Find where the given text appears and provide that cell's center as [X, Y] coordinate. 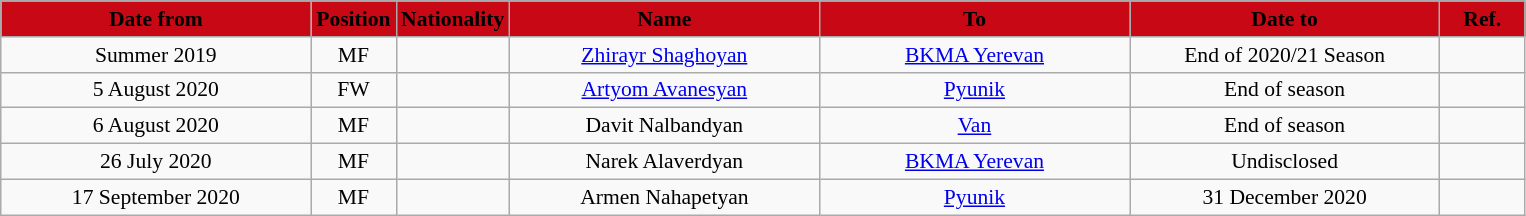
Narek Alaverdyan [664, 162]
Nationality [452, 19]
Position [354, 19]
To [974, 19]
26 July 2020 [156, 162]
Zhirayr Shaghoyan [664, 55]
Artyom Avanesyan [664, 90]
End of 2020/21 Season [1285, 55]
6 August 2020 [156, 126]
Summer 2019 [156, 55]
FW [354, 90]
Date from [156, 19]
Van [974, 126]
Date to [1285, 19]
17 September 2020 [156, 197]
Davit Nalbandyan [664, 126]
31 December 2020 [1285, 197]
Name [664, 19]
5 August 2020 [156, 90]
Ref. [1482, 19]
Armen Nahapetyan [664, 197]
Undisclosed [1285, 162]
